Extract the [x, y] coordinate from the center of the cell holding the provided text.  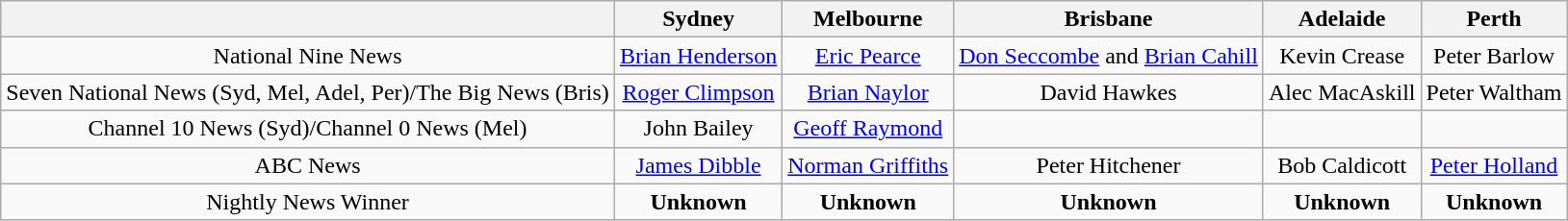
Alec MacAskill [1342, 92]
Geoff Raymond [868, 129]
Peter Holland [1494, 165]
Seven National News (Syd, Mel, Adel, Per)/The Big News (Bris) [308, 92]
Sydney [698, 19]
Peter Waltham [1494, 92]
Perth [1494, 19]
Eric Pearce [868, 56]
National Nine News [308, 56]
Channel 10 News (Syd)/Channel 0 News (Mel) [308, 129]
Brisbane [1109, 19]
John Bailey [698, 129]
Peter Hitchener [1109, 165]
Kevin Crease [1342, 56]
Brian Henderson [698, 56]
Roger Climpson [698, 92]
James Dibble [698, 165]
Norman Griffiths [868, 165]
Melbourne [868, 19]
Nightly News Winner [308, 202]
Adelaide [1342, 19]
ABC News [308, 165]
Bob Caldicott [1342, 165]
Peter Barlow [1494, 56]
Brian Naylor [868, 92]
David Hawkes [1109, 92]
Don Seccombe and Brian Cahill [1109, 56]
